Find where the given text appears and provide that cell's center as (X, Y) coordinate. 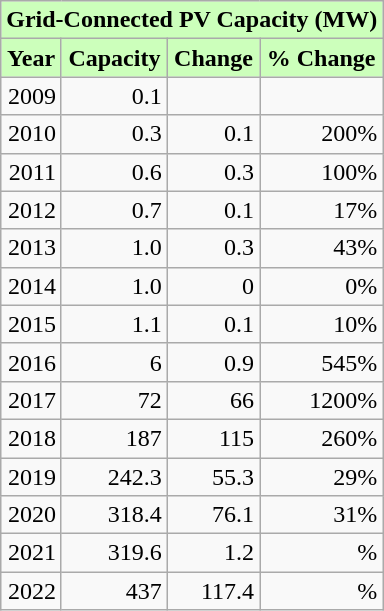
76.1 (213, 515)
100% (322, 172)
545% (322, 362)
0% (322, 286)
Change (213, 58)
0.7 (114, 210)
2017 (32, 400)
187 (114, 438)
437 (114, 591)
318.4 (114, 515)
1.1 (114, 324)
Grid-Connected PV Capacity (MW) (192, 20)
2009 (32, 96)
6 (114, 362)
2011 (32, 172)
1200% (322, 400)
2022 (32, 591)
319.6 (114, 553)
200% (322, 134)
43% (322, 248)
242.3 (114, 477)
2014 (32, 286)
29% (322, 477)
0.6 (114, 172)
17% (322, 210)
260% (322, 438)
2015 (32, 324)
55.3 (213, 477)
72 (114, 400)
115 (213, 438)
0 (213, 286)
2012 (32, 210)
2013 (32, 248)
31% (322, 515)
2018 (32, 438)
2020 (32, 515)
66 (213, 400)
0.9 (213, 362)
Capacity (114, 58)
Year (32, 58)
1.2 (213, 553)
10% (322, 324)
% Change (322, 58)
2021 (32, 553)
2019 (32, 477)
2016 (32, 362)
2010 (32, 134)
117.4 (213, 591)
